Return the (X, Y) coordinate for the center point of the cell that contains the specified text.  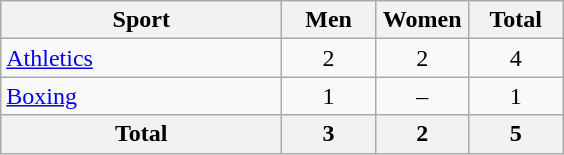
4 (516, 58)
Men (329, 20)
3 (329, 134)
Women (422, 20)
Sport (142, 20)
5 (516, 134)
Boxing (142, 96)
Athletics (142, 58)
– (422, 96)
